Output the [x, y] coordinate of the center of the cell containing the given text.  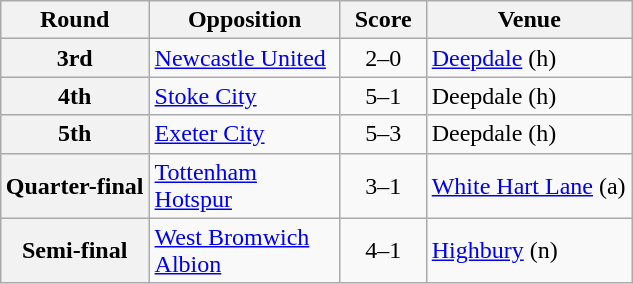
4–1 [383, 250]
Highbury (n) [529, 250]
Venue [529, 20]
5–1 [383, 96]
Round [74, 20]
5–3 [383, 134]
Score [383, 20]
Semi-final [74, 250]
2–0 [383, 58]
West Bromwich Albion [244, 250]
Exeter City [244, 134]
Newcastle United [244, 58]
4th [74, 96]
3rd [74, 58]
Stoke City [244, 96]
5th [74, 134]
Opposition [244, 20]
Quarter-final [74, 186]
Tottenham Hotspur [244, 186]
White Hart Lane (a) [529, 186]
3–1 [383, 186]
